For the text-containing cell, return its midpoint in [x, y] coordinate format. 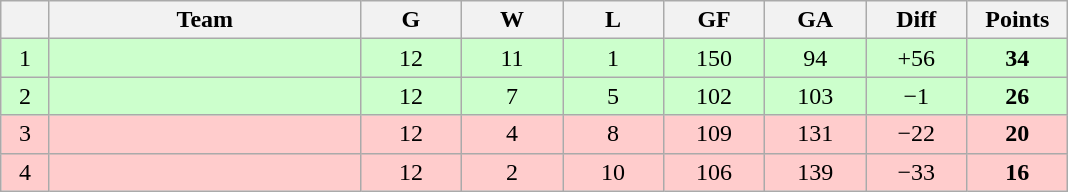
G [410, 20]
Team [204, 20]
Diff [916, 20]
8 [612, 134]
5 [612, 96]
7 [512, 96]
106 [714, 172]
3 [26, 134]
11 [512, 58]
102 [714, 96]
26 [1018, 96]
94 [816, 58]
L [612, 20]
131 [816, 134]
16 [1018, 172]
+56 [916, 58]
−33 [916, 172]
10 [612, 172]
−1 [916, 96]
W [512, 20]
139 [816, 172]
GA [816, 20]
Points [1018, 20]
150 [714, 58]
20 [1018, 134]
GF [714, 20]
34 [1018, 58]
−22 [916, 134]
109 [714, 134]
103 [816, 96]
